Pinpoint the cell where the given text exists, returning its (x, y) midpoint coordinate. 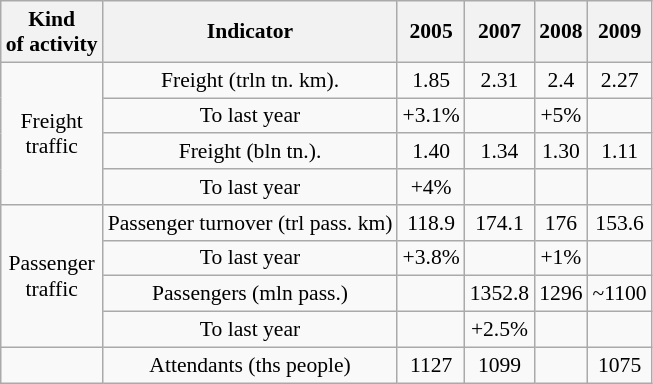
+4% (430, 187)
2.27 (620, 80)
~1100 (620, 294)
Freight (bln tn.). (250, 152)
+5% (560, 116)
Freighttraffic (52, 133)
Freight (trln tn. km). (250, 80)
2007 (500, 32)
Passengers (mln pass.) (250, 294)
1.11 (620, 152)
176 (560, 223)
Attendants (ths people) (250, 365)
Indicator (250, 32)
153.6 (620, 223)
1.34 (500, 152)
1127 (430, 365)
1352.8 (500, 294)
1075 (620, 365)
118.9 (430, 223)
2009 (620, 32)
Passengertraffic (52, 276)
Passenger turnover (trl pass. km) (250, 223)
2.4 (560, 80)
+2.5% (500, 330)
1.30 (560, 152)
2008 (560, 32)
1.40 (430, 152)
+3.1% (430, 116)
+3.8% (430, 258)
1099 (500, 365)
174.1 (500, 223)
1.85 (430, 80)
Kindof activity (52, 32)
+1% (560, 258)
2005 (430, 32)
2.31 (500, 80)
1296 (560, 294)
